Detect which cell encompasses the target text, then output its [x, y] center coordinate. 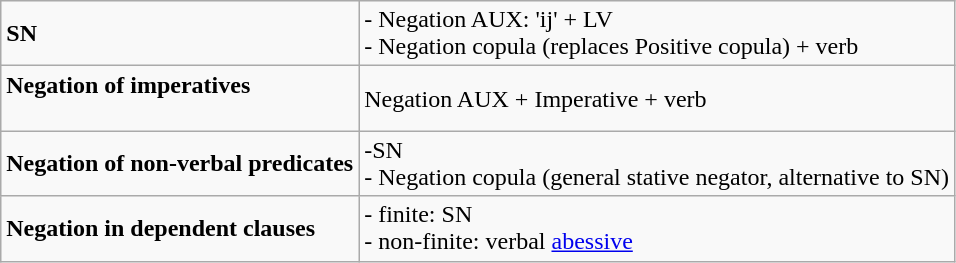
- finite: SN- non-finite: verbal abessive [657, 228]
-SN- Negation copula (general stative negator, alternative to SN) [657, 164]
Negation in dependent clauses [180, 228]
Negation of non-verbal predicates [180, 164]
SN [180, 34]
Negation AUX + Imperative + verb [657, 98]
Negation of imperatives [180, 98]
- Negation AUX: 'ij' + LV- Negation copula (replaces Positive copula) + verb [657, 34]
